Identify which cell holds the provided text, then report its (X, Y) central coordinate. 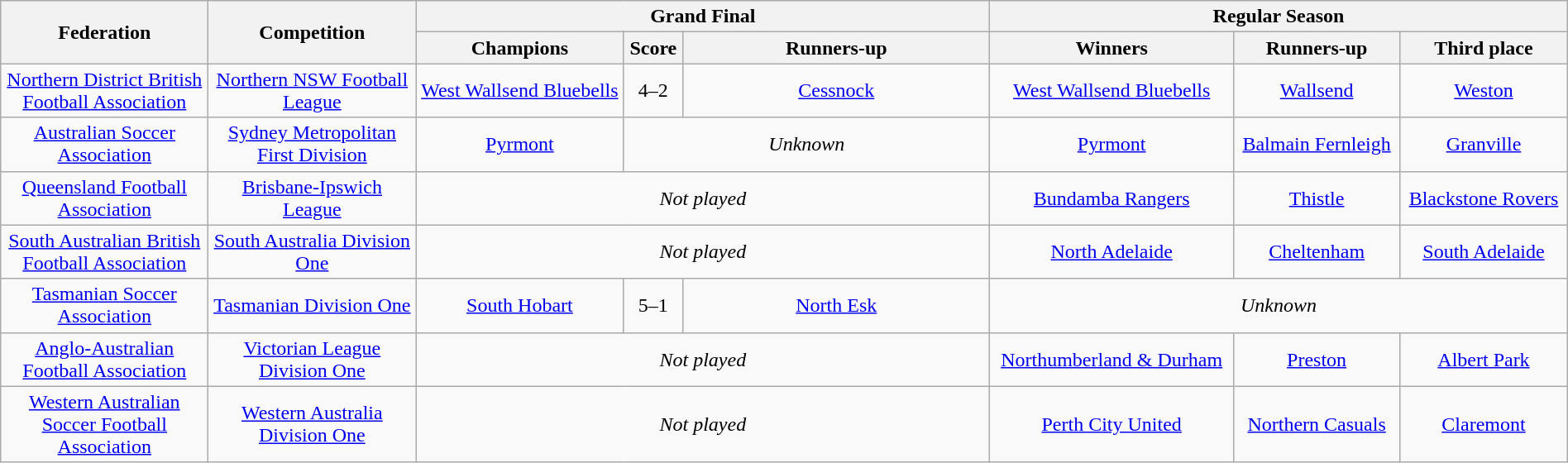
South Adelaide (1484, 251)
Northern Casuals (1317, 424)
Score (653, 48)
Northern NSW Football League (313, 91)
Queensland Football Association (104, 198)
Federation (104, 32)
North Esk (837, 306)
Wallsend (1317, 91)
Victorian League Division One (313, 359)
Winners (1111, 48)
Tasmanian Soccer Association (104, 306)
Northern District British Football Association (104, 91)
Brisbane-Ipswich League (313, 198)
Perth City United (1111, 424)
Western Australian Soccer Football Association (104, 424)
Granville (1484, 144)
Western Australia Division One (313, 424)
Balmain Fernleigh (1317, 144)
4–2 (653, 91)
Northumberland & Durham (1111, 359)
Blackstone Rovers (1484, 198)
Champions (519, 48)
5–1 (653, 306)
Thistle (1317, 198)
Competition (313, 32)
South Hobart (519, 306)
Bundamba Rangers (1111, 198)
Preston (1317, 359)
Weston (1484, 91)
Australian Soccer Association (104, 144)
North Adelaide (1111, 251)
South Australian British Football Association (104, 251)
Grand Final (703, 17)
Claremont (1484, 424)
Tasmanian Division One (313, 306)
South Australia Division One (313, 251)
Third place (1484, 48)
Cheltenham (1317, 251)
Anglo-Australian Football Association (104, 359)
Cessnock (837, 91)
Sydney Metropolitan First Division (313, 144)
Albert Park (1484, 359)
Regular Season (1279, 17)
